Extract the [X, Y] coordinate from the center of the cell holding the provided text.  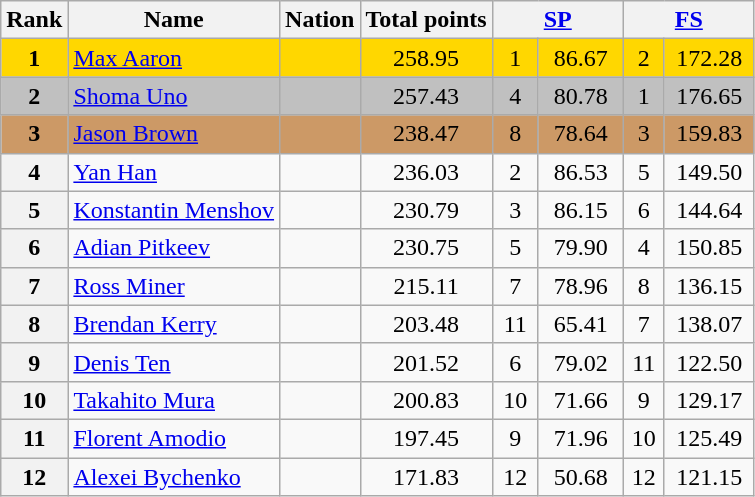
215.11 [426, 286]
Nation [320, 20]
Alexei Bychenko [174, 477]
149.50 [709, 172]
79.02 [580, 362]
Ross Miner [174, 286]
71.66 [580, 400]
171.83 [426, 477]
Denis Ten [174, 362]
125.49 [709, 438]
Jason Brown [174, 134]
78.64 [580, 134]
Adian Pitkeev [174, 248]
Rank [34, 20]
Name [174, 20]
172.28 [709, 58]
138.07 [709, 324]
159.83 [709, 134]
50.68 [580, 477]
122.50 [709, 362]
129.17 [709, 400]
80.78 [580, 96]
Konstantin Menshov [174, 210]
Florent Amodio [174, 438]
197.45 [426, 438]
144.64 [709, 210]
Takahito Mura [174, 400]
71.96 [580, 438]
238.47 [426, 134]
200.83 [426, 400]
65.41 [580, 324]
230.75 [426, 248]
SP [558, 20]
201.52 [426, 362]
176.65 [709, 96]
230.79 [426, 210]
86.15 [580, 210]
Total points [426, 20]
FS [688, 20]
121.15 [709, 477]
Yan Han [174, 172]
86.53 [580, 172]
257.43 [426, 96]
150.85 [709, 248]
79.90 [580, 248]
258.95 [426, 58]
Shoma Uno [174, 96]
136.15 [709, 286]
Max Aaron [174, 58]
Brendan Kerry [174, 324]
86.67 [580, 58]
236.03 [426, 172]
203.48 [426, 324]
78.96 [580, 286]
